From the cell containing the given text, extract its center point as [x, y] coordinate. 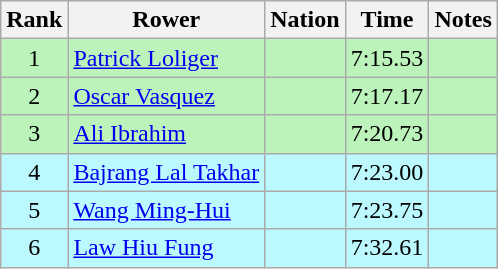
7:23.75 [387, 210]
7:20.73 [387, 134]
3 [34, 134]
Rank [34, 20]
4 [34, 172]
Ali Ibrahim [166, 134]
Nation [305, 20]
6 [34, 248]
Bajrang Lal Takhar [166, 172]
Law Hiu Fung [166, 248]
Oscar Vasquez [166, 96]
Wang Ming-Hui [166, 210]
7:15.53 [387, 58]
7:17.17 [387, 96]
2 [34, 96]
1 [34, 58]
7:23.00 [387, 172]
Time [387, 20]
Notes [463, 20]
5 [34, 210]
Rower [166, 20]
7:32.61 [387, 248]
Patrick Loliger [166, 58]
